Scan for the cell matching the given text and deliver its [x, y] coordinate at center. 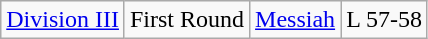
L 57-58 [384, 20]
First Round [186, 20]
Messiah [296, 20]
Division III [63, 20]
